Return the (X, Y) coordinate for the center point of the cell that contains the specified text.  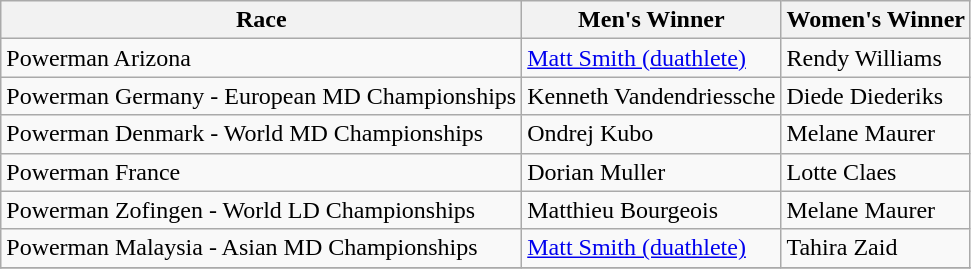
Tahira Zaid (876, 248)
Powerman Malaysia - Asian MD Championships (262, 248)
Powerman Zofingen - World LD Championships (262, 210)
Matthieu Bourgeois (652, 210)
Rendy Williams (876, 58)
Race (262, 20)
Women's Winner (876, 20)
Ondrej Kubo (652, 134)
Powerman France (262, 172)
Kenneth Vandendriessche (652, 96)
Powerman Arizona (262, 58)
Dorian Muller (652, 172)
Lotte Claes (876, 172)
Diede Diederiks (876, 96)
Men's Winner (652, 20)
Powerman Germany - European MD Championships (262, 96)
Powerman Denmark - World MD Championships (262, 134)
